Extract the [X, Y] coordinate from the center of the cell holding the provided text.  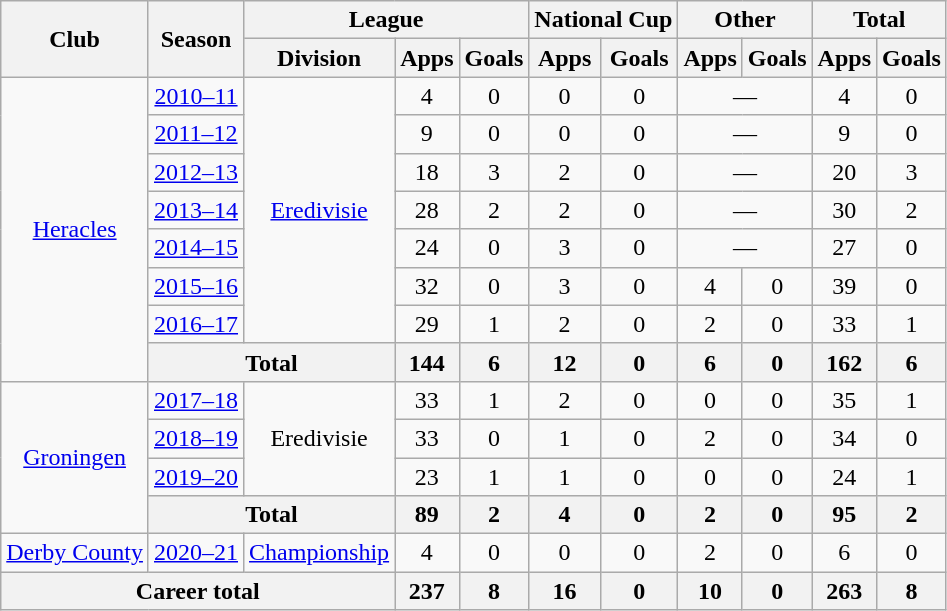
2014–15 [196, 248]
162 [844, 362]
263 [844, 591]
2012–13 [196, 172]
2017–18 [196, 400]
30 [844, 210]
144 [427, 362]
95 [844, 515]
Division [320, 58]
12 [565, 362]
Heracles [75, 229]
2019–20 [196, 477]
Other [745, 20]
Career total [198, 591]
2020–21 [196, 553]
League [386, 20]
Groningen [75, 457]
Championship [320, 553]
Season [196, 39]
16 [565, 591]
39 [844, 286]
2013–14 [196, 210]
32 [427, 286]
29 [427, 324]
23 [427, 477]
2018–19 [196, 438]
89 [427, 515]
34 [844, 438]
2015–16 [196, 286]
Derby County [75, 553]
10 [710, 591]
2016–17 [196, 324]
28 [427, 210]
2011–12 [196, 134]
18 [427, 172]
Club [75, 39]
20 [844, 172]
27 [844, 248]
National Cup [604, 20]
2010–11 [196, 96]
35 [844, 400]
237 [427, 591]
